Pinpoint the cell where the given text exists, returning its [x, y] midpoint coordinate. 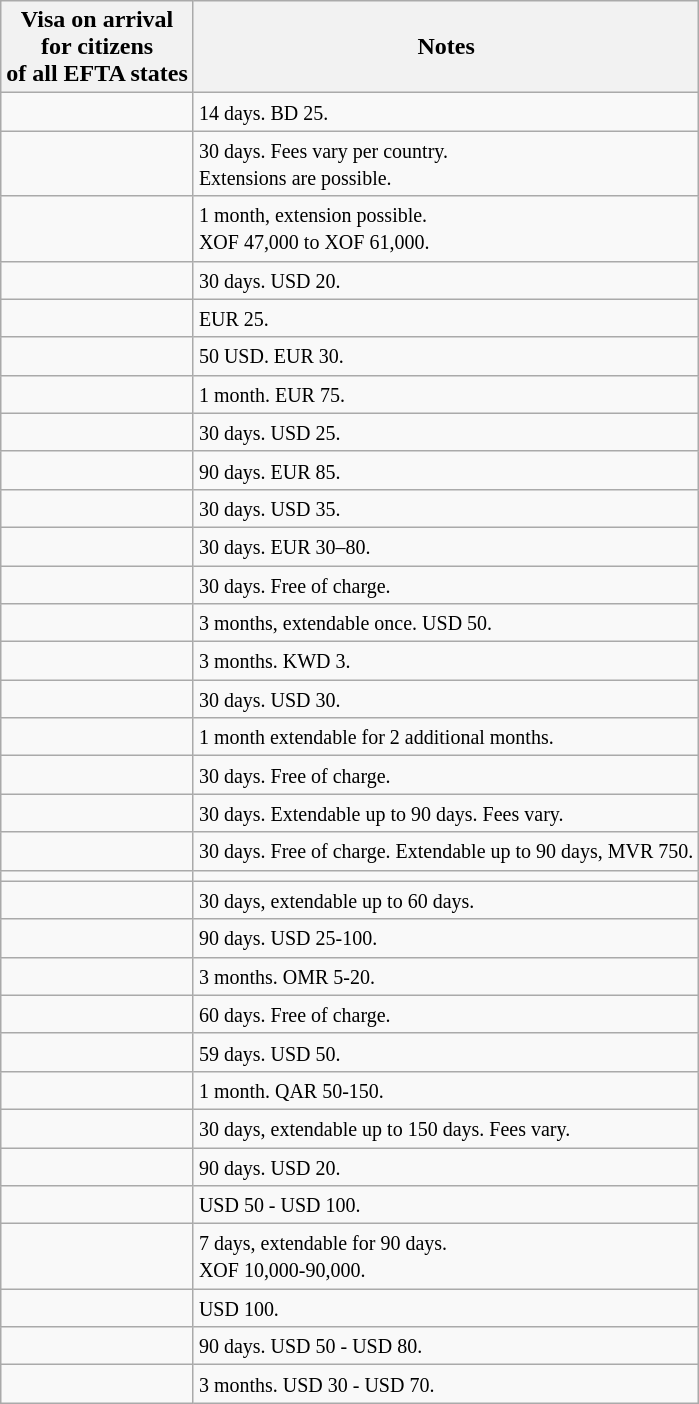
1 month, extension possible.XOF 47,000 to XOF 61,000. [446, 228]
1 month. QAR 50-150. [446, 1090]
90 days. EUR 85. [446, 470]
50 USD. EUR 30. [446, 356]
30 days. Fees vary per country.Extensions are possible. [446, 164]
EUR 25. [446, 318]
30 days, extendable up to 150 days. Fees vary. [446, 1128]
3 months. KWD 3. [446, 661]
3 months. USD 30 - USD 70. [446, 1384]
7 days, extendable for 90 days.XOF 10,000-90,000. [446, 1256]
59 days. USD 50. [446, 1052]
14 days. BD 25. [446, 112]
3 months. OMR 5-20. [446, 976]
30 days. Free of charge. Extendable up to 90 days, MVR 750. [446, 851]
30 days, extendable up to 60 days. [446, 900]
30 days. Extendable up to 90 days. Fees vary. [446, 813]
30 days. USD 25. [446, 432]
30 days. USD 30. [446, 699]
90 days. USD 50 - USD 80. [446, 1346]
Visa on arrivalfor citizensof all EFTA states [98, 47]
30 days. USD 35. [446, 508]
Notes [446, 47]
3 months, extendable once. USD 50. [446, 623]
30 days. EUR 30–80. [446, 546]
1 month extendable for 2 additional months. [446, 737]
USD 50 - USD 100. [446, 1205]
USD 100. [446, 1308]
30 days. USD 20. [446, 280]
90 days. USD 25-100. [446, 938]
60 days. Free of charge. [446, 1014]
1 month. EUR 75. [446, 394]
90 days. USD 20. [446, 1167]
